Output the (X, Y) coordinate of the center of the cell containing the given text.  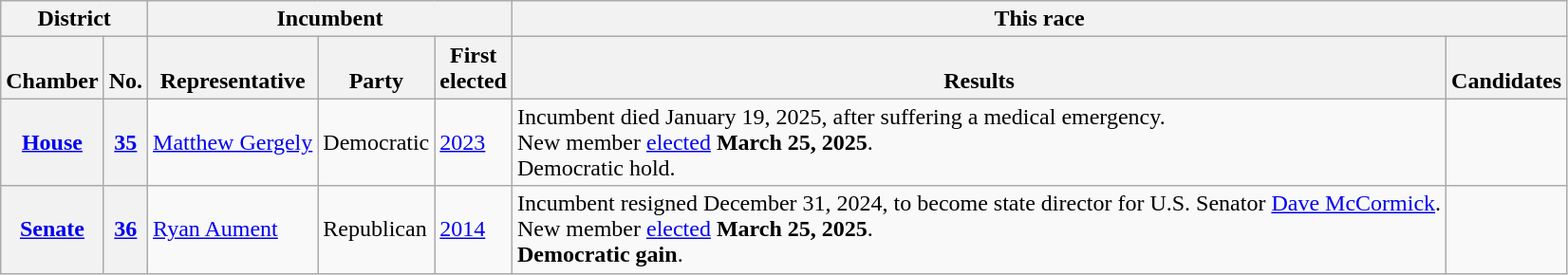
Ryan Aument (233, 229)
House (52, 142)
District (74, 19)
Democratic (376, 142)
Incumbent resigned December 31, 2024, to become state director for U.S. Senator Dave McCormick.New member elected March 25, 2025.Democratic gain. (979, 229)
2014 (474, 229)
Results (979, 68)
36 (125, 229)
Chamber (52, 68)
This race (1038, 19)
Incumbent died January 19, 2025, after suffering a medical emergency.New member elected March 25, 2025.Democratic hold. (979, 142)
No. (125, 68)
Senate (52, 229)
Party (376, 68)
Firstelected (474, 68)
35 (125, 142)
Candidates (1507, 68)
Incumbent (330, 19)
Matthew Gergely (233, 142)
Representative (233, 68)
Republican (376, 229)
2023 (474, 142)
